Provide the [X, Y] coordinate of the cell's center where the given text is located.  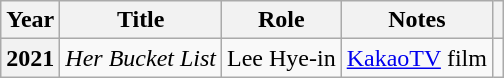
2021 [30, 58]
Title [141, 20]
Her Bucket List [141, 58]
Role [282, 20]
KakaoTV film [416, 58]
Notes [416, 20]
Year [30, 20]
Lee Hye-in [282, 58]
